Provide the (X, Y) coordinate of the cell's center where the given text is located.  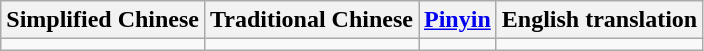
Simplified Chinese (103, 20)
Pinyin (457, 20)
Traditional Chinese (312, 20)
English translation (599, 20)
